From the cell containing the given text, extract its center point as [x, y] coordinate. 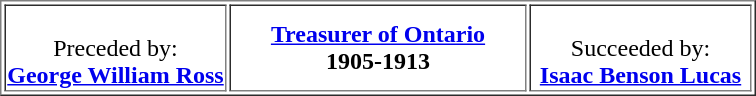
Succeeded by:Isaac Benson Lucas [640, 48]
Preceded by:George William Ross [115, 48]
Treasurer of Ontario1905-1913 [378, 48]
